Detect which cell encompasses the target text, then output its [X, Y] center coordinate. 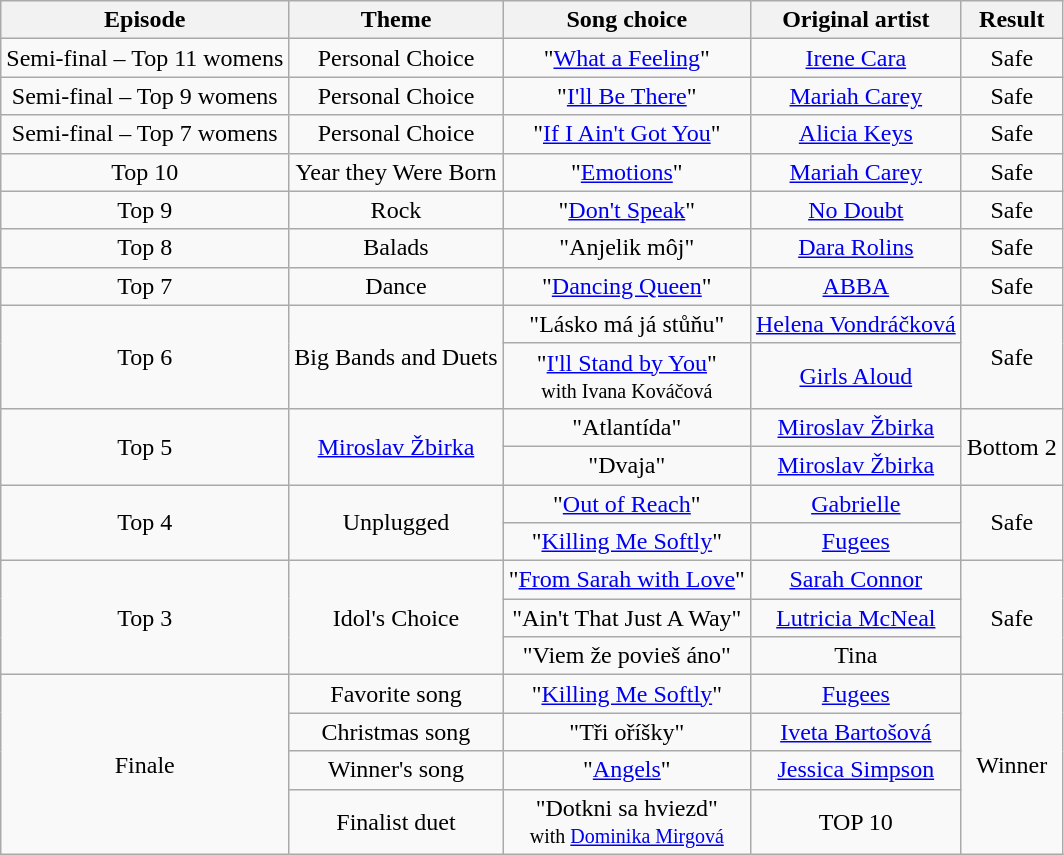
"Atlantída" [626, 427]
"Out of Reach" [626, 503]
TOP 10 [856, 822]
Dance [396, 286]
"From Sarah with Love" [626, 580]
Top 5 [145, 446]
Top 3 [145, 618]
"I'll Stand by You" with Ivana Kováčová [626, 376]
Girls Aloud [856, 376]
"Angels" [626, 770]
Top 4 [145, 522]
Top 6 [145, 356]
Christmas song [396, 732]
"Viem že povieš áno" [626, 656]
Favorite song [396, 694]
Original artist [856, 20]
"Don't Speak" [626, 210]
Result [1012, 20]
Theme [396, 20]
Winner's song [396, 770]
Iveta Bartošová [856, 732]
Gabrielle [856, 503]
Top 7 [145, 286]
"Lásko má já stůňu" [626, 324]
Dara Rolins [856, 248]
Big Bands and Duets [396, 356]
"Dancing Queen" [626, 286]
Semi-final – Top 11 womens [145, 58]
"I'll Be There" [626, 96]
"Dotkni sa hviezd" with Dominika Mirgová [626, 822]
Year they Were Born [396, 172]
Tina [856, 656]
Balads [396, 248]
ABBA [856, 286]
Jessica Simpson [856, 770]
"Anjelik môj" [626, 248]
Semi-final – Top 7 womens [145, 134]
"Tři oříšky" [626, 732]
"Ain't That Just A Way" [626, 618]
Idol's Choice [396, 618]
Finale [145, 764]
Song choice [626, 20]
Top 9 [145, 210]
"Dvaja" [626, 465]
No Doubt [856, 210]
Lutricia McNeal [856, 618]
Semi-final – Top 9 womens [145, 96]
Top 10 [145, 172]
Finalist duet [396, 822]
Bottom 2 [1012, 446]
"Emotions" [626, 172]
"What a Feeling" [626, 58]
Winner [1012, 764]
Unplugged [396, 522]
Irene Cara [856, 58]
Episode [145, 20]
Top 8 [145, 248]
"If I Ain't Got You" [626, 134]
Alicia Keys [856, 134]
Rock [396, 210]
Helena Vondráčková [856, 324]
Sarah Connor [856, 580]
